Identify which cell holds the provided text, then report its (x, y) central coordinate. 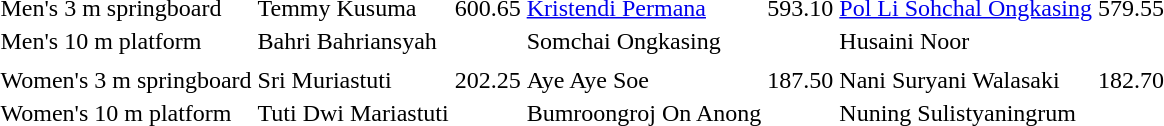
Bahri Bahriansyah (353, 41)
Aye Aye Soe (644, 80)
202.25 (488, 80)
Nani Suryani Walasaki (966, 80)
Somchai Ongkasing (644, 41)
Husaini Noor (966, 41)
187.50 (800, 80)
Sri Muriastuti (353, 80)
